From the cell containing the given text, extract its center point as [x, y] coordinate. 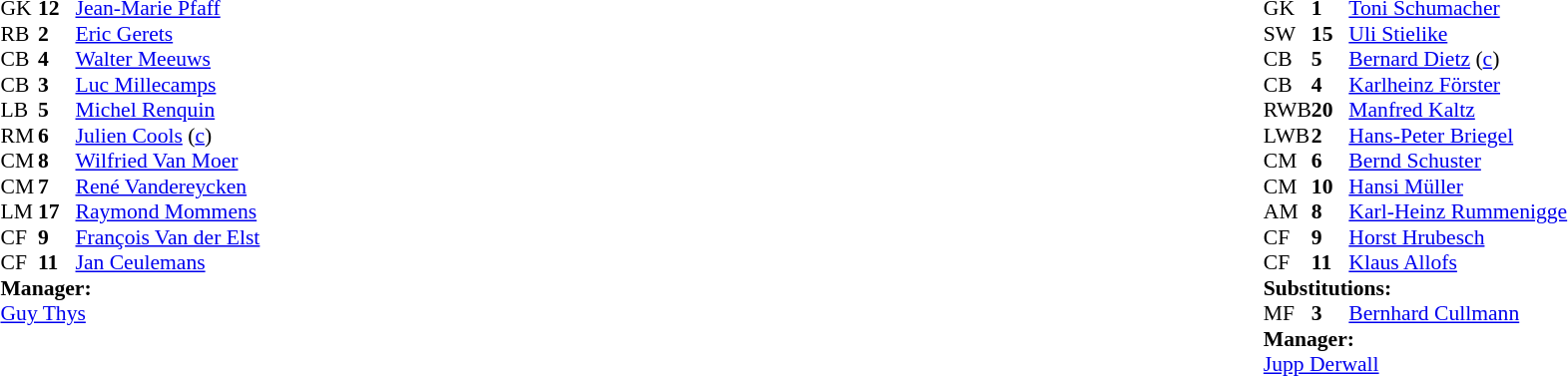
Bernard Dietz (c) [1457, 59]
Bernhard Cullmann [1457, 314]
René Vandereycken [168, 187]
RWB [1288, 111]
Manfred Kaltz [1457, 111]
Jan Ceulemans [168, 262]
AM [1288, 212]
LM [19, 212]
20 [1330, 111]
Hansi Müller [1457, 187]
François Van der Elst [168, 237]
Luc Millecamps [168, 85]
RM [19, 136]
Uli Stielike [1457, 34]
Bernd Schuster [1457, 161]
MF [1288, 314]
LB [19, 111]
Eric Gerets [168, 34]
15 [1330, 34]
Hans-Peter Briegel [1457, 136]
17 [57, 212]
Substitutions: [1415, 288]
Julien Cools (c) [168, 136]
Horst Hrubesch [1457, 237]
LWB [1288, 136]
7 [57, 187]
Karl-Heinz Rummenigge [1457, 212]
Walter Meeuws [168, 59]
Michel Renquin [168, 111]
Raymond Mommens [168, 212]
Wilfried Van Moer [168, 161]
RB [19, 34]
10 [1330, 187]
Karlheinz Förster [1457, 85]
SW [1288, 34]
Klaus Allofs [1457, 262]
Guy Thys [130, 314]
